Capture the cell that displays the provided text and extract its (x, y) central coordinate. 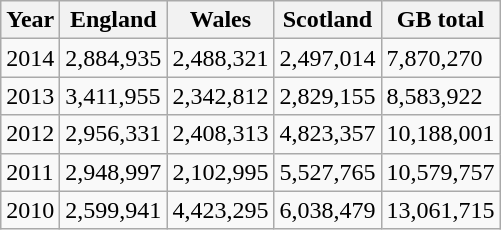
8,583,922 (440, 96)
6,038,479 (328, 210)
2012 (30, 134)
Scotland (328, 20)
2,948,997 (114, 172)
10,188,001 (440, 134)
Wales (220, 20)
2011 (30, 172)
2,599,941 (114, 210)
GB total (440, 20)
2,342,812 (220, 96)
2,956,331 (114, 134)
England (114, 20)
2,497,014 (328, 58)
10,579,757 (440, 172)
2,829,155 (328, 96)
2014 (30, 58)
4,823,357 (328, 134)
7,870,270 (440, 58)
2010 (30, 210)
4,423,295 (220, 210)
Year (30, 20)
5,527,765 (328, 172)
2,408,313 (220, 134)
2,488,321 (220, 58)
2,102,995 (220, 172)
3,411,955 (114, 96)
13,061,715 (440, 210)
2,884,935 (114, 58)
2013 (30, 96)
